Find where the given text appears and provide that cell's center as [x, y] coordinate. 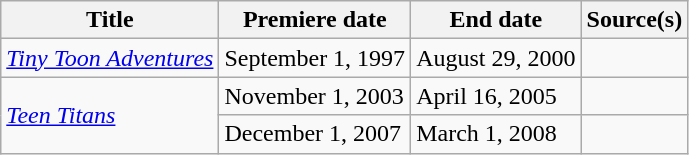
September 1, 1997 [315, 58]
March 1, 2008 [496, 134]
December 1, 2007 [315, 134]
Premiere date [315, 20]
Source(s) [634, 20]
Title [110, 20]
November 1, 2003 [315, 96]
Tiny Toon Adventures [110, 58]
April 16, 2005 [496, 96]
August 29, 2000 [496, 58]
Teen Titans [110, 115]
End date [496, 20]
